Scan for the cell matching the given text and deliver its [X, Y] coordinate at center. 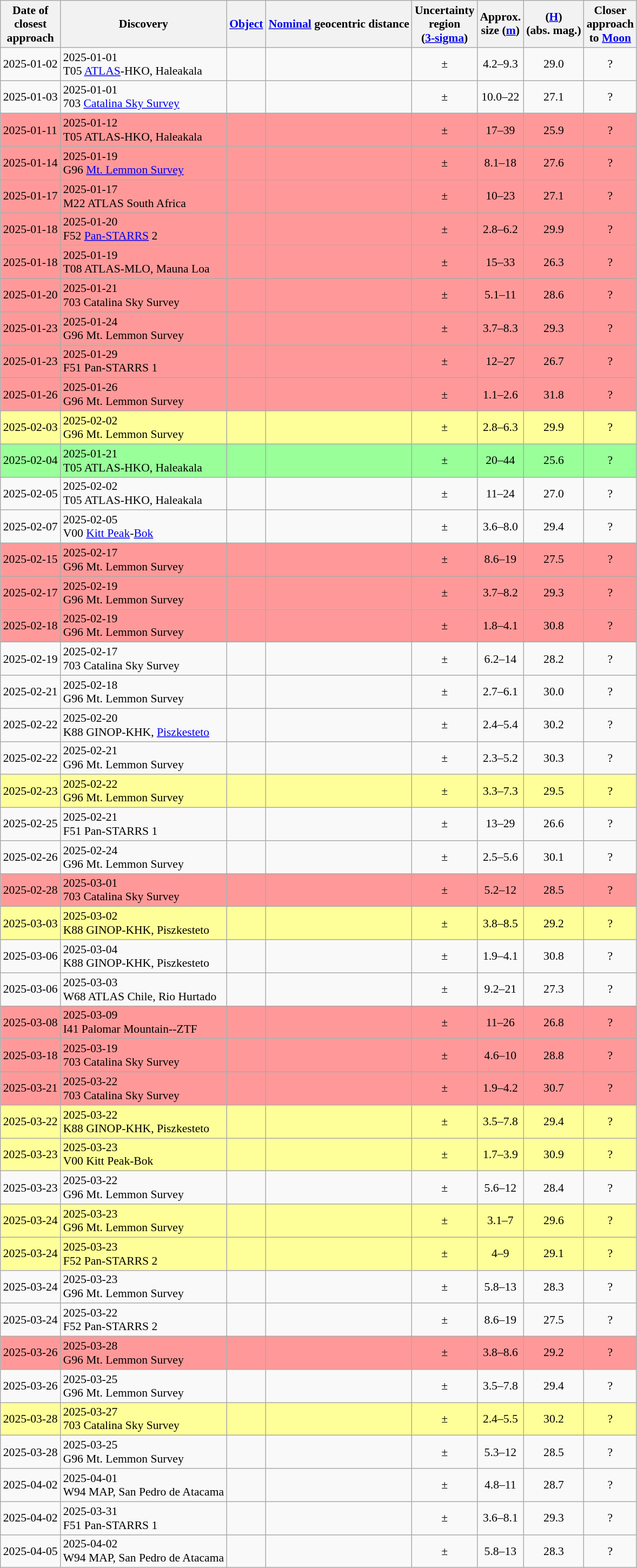
2025-02-17G96 Mt. Lemmon Survey [144, 560]
2025-02-28 [30, 890]
2025-03-03W68 ATLAS Chile, Rio Hurtado [144, 989]
2.8–6.2 [500, 229]
2025-01-26 [30, 395]
13–29 [500, 824]
Discovery [144, 24]
29.6 [554, 1221]
2025-02-23 [30, 792]
2025-02-21G96 Mt. Lemmon Survey [144, 758]
2025-02-17 [30, 593]
30.1 [554, 858]
Closerapproachto Moon [610, 24]
30.0 [554, 692]
29.1 [554, 1253]
8.1–18 [500, 163]
1.7–3.9 [500, 1155]
2025-01-29F51 Pan-STARRS 1 [144, 361]
2025-02-05 [30, 493]
2025-03-22G96 Mt. Lemmon Survey [144, 1187]
2025-03-28G96 Mt. Lemmon Survey [144, 1353]
5.6–12 [500, 1187]
20–44 [500, 461]
2.7–6.1 [500, 692]
2025-01-03 [30, 97]
11–26 [500, 1022]
11–24 [500, 493]
30.9 [554, 1155]
2025-02-18G96 Mt. Lemmon Survey [144, 692]
17–39 [500, 130]
5.3–12 [500, 1452]
2025-02-18 [30, 626]
2025-03-02K88 GINOP-KHK, Piszkesteto [144, 923]
2025-01-17M22 ATLAS South Africa [144, 196]
2025-01-01T05 ATLAS-HKO, Haleakala [144, 64]
27.3 [554, 989]
2025-03-19703 Catalina Sky Survey [144, 1055]
29.5 [554, 792]
12–27 [500, 361]
31.8 [554, 395]
1.9–4.1 [500, 956]
29.0 [554, 64]
2025-01-11 [30, 130]
2025-02-03 [30, 427]
5.2–12 [500, 890]
28.7 [554, 1485]
2025-01-20 [30, 295]
2025-02-24G96 Mt. Lemmon Survey [144, 858]
2025-01-26G96 Mt. Lemmon Survey [144, 395]
2025-01-02 [30, 64]
5.1–11 [500, 295]
10–23 [500, 196]
2025-01-19G96 Mt. Lemmon Survey [144, 163]
2025-01-01703 Catalina Sky Survey [144, 97]
Approx.size (m) [500, 24]
2025-01-24G96 Mt. Lemmon Survey [144, 329]
2.8–6.3 [500, 427]
25.6 [554, 461]
4.8–11 [500, 1485]
2025-02-04 [30, 461]
2025-03-23V00 Kitt Peak-Bok [144, 1155]
27.0 [554, 493]
2025-01-12T05 ATLAS-HKO, Haleakala [144, 130]
3.6–8.1 [500, 1518]
2025-01-21703 Catalina Sky Survey [144, 295]
15–33 [500, 263]
3.3–7.3 [500, 792]
25.9 [554, 130]
2025-04-05 [30, 1551]
2025-02-15 [30, 560]
4.2–9.3 [500, 64]
2025-01-20F52 Pan-STARRS 2 [144, 229]
2.4–5.5 [500, 1419]
2025-03-01703 Catalina Sky Survey [144, 890]
2.4–5.4 [500, 725]
30.7 [554, 1089]
2025-03-27703 Catalina Sky Survey [144, 1419]
2025-02-25 [30, 824]
2.3–5.2 [500, 758]
2025-02-22G96 Mt. Lemmon Survey [144, 792]
1.1–2.6 [500, 395]
2025-01-14 [30, 163]
28.2 [554, 659]
26.6 [554, 824]
28.4 [554, 1187]
3.6–8.0 [500, 527]
9.2–21 [500, 989]
4–9 [500, 1253]
2025-02-17703 Catalina Sky Survey [144, 659]
2025-02-02T05 ATLAS-HKO, Haleakala [144, 493]
2025-01-19T08 ATLAS-MLO, Mauna Loa [144, 263]
28.6 [554, 295]
Uncertaintyregion(3-sigma) [444, 24]
1.9–4.2 [500, 1089]
2025-03-03 [30, 923]
2025-02-26 [30, 858]
2025-03-22 [30, 1121]
30.3 [554, 758]
2025-01-17 [30, 196]
2025-02-21 [30, 692]
3.7–8.2 [500, 593]
2025-02-19 [30, 659]
3.7–8.3 [500, 329]
27.6 [554, 163]
3.8–8.5 [500, 923]
2025-02-02G96 Mt. Lemmon Survey [144, 427]
Date ofclosestapproach [30, 24]
6.2–14 [500, 659]
2025-03-04K88 GINOP-KHK, Piszkesteto [144, 956]
2025-02-05V00 Kitt Peak-Bok [144, 527]
2025-04-02W94 MAP, San Pedro de Atacama [144, 1551]
2025-03-22F52 Pan-STARRS 2 [144, 1320]
2025-03-09I41 Palomar Mountain--ZTF [144, 1022]
3.1–7 [500, 1221]
Nominal geocentric distance [339, 24]
10.0–22 [500, 97]
4.6–10 [500, 1055]
2025-03-22K88 GINOP-KHK, Piszkesteto [144, 1121]
2025-03-08 [30, 1022]
26.7 [554, 361]
(H)(abs. mag.) [554, 24]
28.8 [554, 1055]
2025-03-18 [30, 1055]
2025-01-21T05 ATLAS-HKO, Haleakala [144, 461]
2.5–5.6 [500, 858]
2025-03-23F52 Pan-STARRS 2 [144, 1253]
2025-04-01W94 MAP, San Pedro de Atacama [144, 1485]
2025-02-07 [30, 527]
2025-03-21 [30, 1089]
2025-02-20K88 GINOP-KHK, Piszkesteto [144, 725]
2025-02-21F51 Pan-STARRS 1 [144, 824]
1.8–4.1 [500, 626]
Object [246, 24]
26.8 [554, 1022]
26.3 [554, 263]
2025-03-31F51 Pan-STARRS 1 [144, 1518]
3.8–8.6 [500, 1353]
2025-03-22703 Catalina Sky Survey [144, 1089]
